Pinpoint the cell where the given text exists, returning its (x, y) midpoint coordinate. 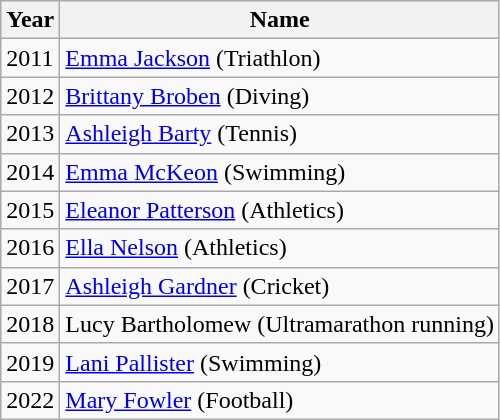
Year (30, 20)
Ashleigh Barty (Tennis) (280, 134)
2012 (30, 96)
Ashleigh Gardner (Cricket) (280, 286)
Name (280, 20)
2015 (30, 210)
Brittany Broben (Diving) (280, 96)
2014 (30, 172)
2011 (30, 58)
2018 (30, 324)
Eleanor Patterson (Athletics) (280, 210)
Lucy Bartholomew (Ultramarathon running) (280, 324)
Lani Pallister (Swimming) (280, 362)
2013 (30, 134)
Mary Fowler (Football) (280, 400)
Emma Jackson (Triathlon) (280, 58)
Emma McKeon (Swimming) (280, 172)
Ella Nelson (Athletics) (280, 248)
2019 (30, 362)
2022 (30, 400)
2016 (30, 248)
2017 (30, 286)
